From the cell containing the given text, extract its center point as [x, y] coordinate. 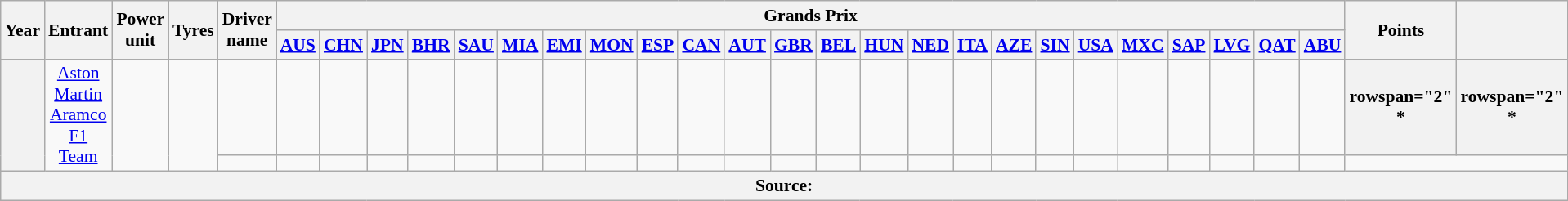
USA [1095, 45]
Driver name [247, 29]
AUT [747, 45]
ITA [973, 45]
Aston Martin Aramco F1 Team [78, 115]
Power unit [140, 29]
Points [1400, 29]
MON [612, 45]
ESP [658, 45]
SIN [1055, 45]
AUS [298, 45]
CAN [701, 45]
BHR [432, 45]
JPN [388, 45]
MIA [520, 45]
LVG [1233, 45]
SAP [1189, 45]
Grands Prix [811, 16]
SAU [476, 45]
Tyres [193, 29]
GBR [793, 45]
Year [23, 29]
HUN [884, 45]
MXC [1143, 45]
NED [930, 45]
ABU [1323, 45]
EMI [564, 45]
AZE [1014, 45]
BEL [839, 45]
CHN [343, 45]
Source: [785, 186]
Entrant [78, 29]
QAT [1277, 45]
